Find where the given text appears and provide that cell's center as (X, Y) coordinate. 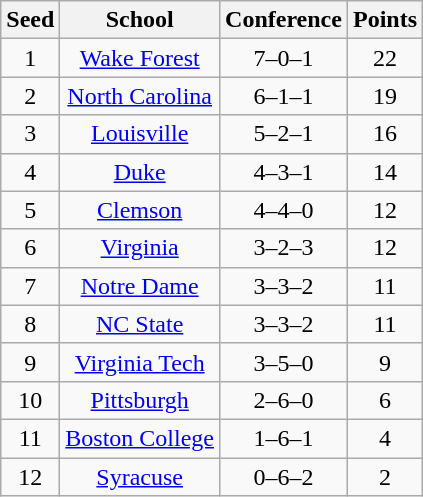
14 (384, 172)
Wake Forest (140, 58)
16 (384, 134)
2–6–0 (284, 400)
Boston College (140, 438)
8 (30, 324)
3 (30, 134)
Clemson (140, 210)
Virginia Tech (140, 362)
3–2–3 (284, 248)
1–6–1 (284, 438)
NC State (140, 324)
4–4–0 (284, 210)
North Carolina (140, 96)
Louisville (140, 134)
1 (30, 58)
School (140, 20)
Syracuse (140, 477)
Virginia (140, 248)
3–5–0 (284, 362)
Conference (284, 20)
5–2–1 (284, 134)
6–1–1 (284, 96)
22 (384, 58)
5 (30, 210)
Seed (30, 20)
19 (384, 96)
10 (30, 400)
4–3–1 (284, 172)
Pittsburgh (140, 400)
Points (384, 20)
7–0–1 (284, 58)
0–6–2 (284, 477)
Notre Dame (140, 286)
Duke (140, 172)
7 (30, 286)
